Return [X, Y] of the center of cell containing provided text 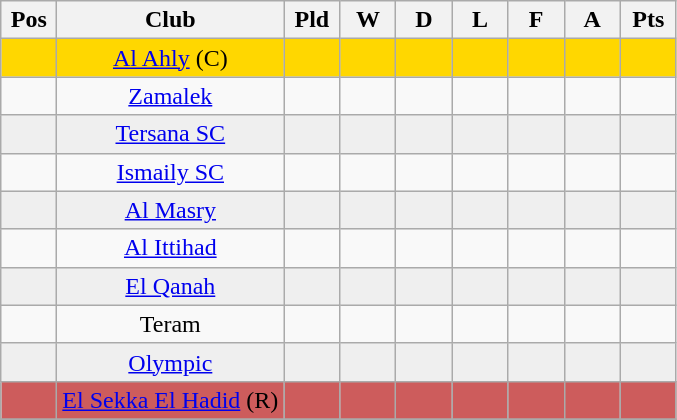
Al Masry [170, 210]
Pos [29, 20]
Olympic [170, 362]
L [480, 20]
El Qanah [170, 286]
Zamalek [170, 96]
Teram [170, 324]
Al Ahly (C) [170, 58]
Ismaily SC [170, 172]
Pld [312, 20]
D [424, 20]
El Sekka El Hadid (R) [170, 400]
Tersana SC [170, 134]
F [536, 20]
Al Ittihad [170, 248]
Club [170, 20]
W [368, 20]
A [592, 20]
Pts [648, 20]
